Search for the cell housing the specified text and yield its [X, Y] center coordinate. 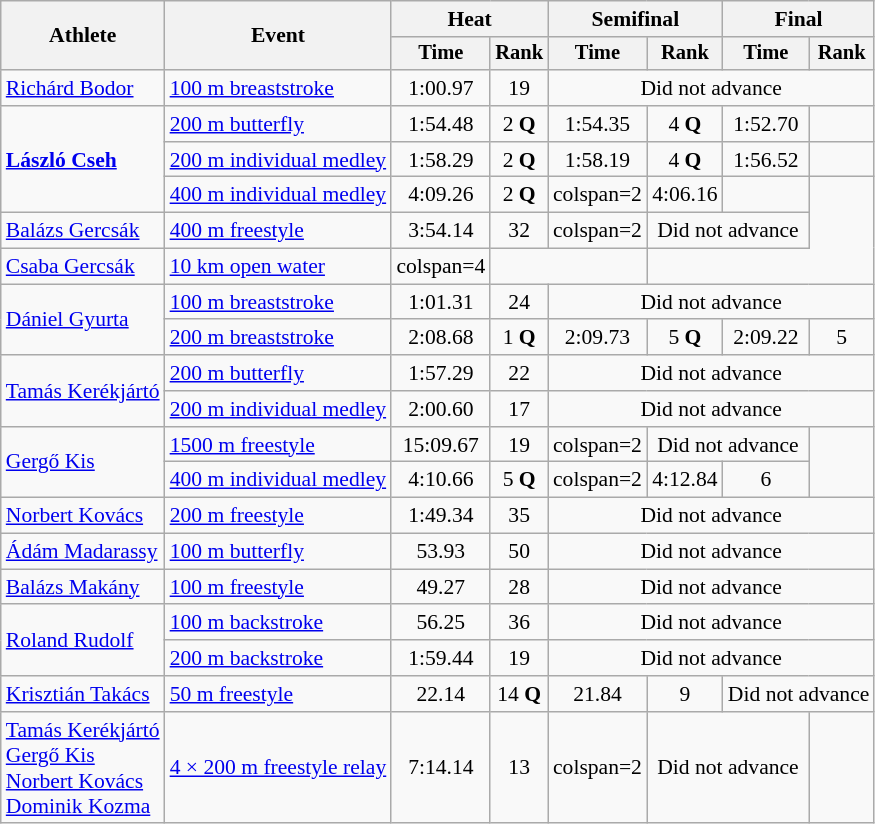
László Cseh [83, 160]
Balázs Makány [83, 587]
14 Q [519, 694]
13 [519, 768]
2:08.68 [440, 338]
10 km open water [278, 267]
6 [766, 480]
1:58.19 [598, 160]
Krisztián Takács [83, 694]
4:10.66 [440, 480]
4:06.16 [685, 195]
4:09.26 [440, 195]
Event [278, 36]
400 m freestyle [278, 231]
colspan=4 [440, 267]
Athlete [83, 36]
Dániel Gyurta [83, 320]
Norbert Kovács [83, 516]
Final [799, 19]
4:12.84 [685, 480]
5 [842, 338]
49.27 [440, 587]
1:01.31 [440, 302]
100 m backstroke [278, 623]
56.25 [440, 623]
Csaba Gercsák [83, 267]
1:59.44 [440, 658]
200 m backstroke [278, 658]
22.14 [440, 694]
200 m freestyle [278, 516]
1:49.34 [440, 516]
2:00.60 [440, 409]
50 m freestyle [278, 694]
24 [519, 302]
50 [519, 552]
Balázs Gercsák [83, 231]
100 m freestyle [278, 587]
21.84 [598, 694]
Roland Rudolf [83, 640]
7:14.14 [440, 768]
Richárd Bodor [83, 88]
100 m butterfly [278, 552]
Tamás Kerékjártó [83, 390]
1:00.97 [440, 88]
1:54.35 [598, 124]
4 × 200 m freestyle relay [278, 768]
1 Q [519, 338]
2:09.73 [598, 338]
3:54.14 [440, 231]
1:58.29 [440, 160]
36 [519, 623]
Gergő Kis [83, 462]
1:54.48 [440, 124]
Semifinal [636, 19]
53.93 [440, 552]
1500 m freestyle [278, 445]
1:57.29 [440, 373]
Heat [470, 19]
9 [685, 694]
Ádám Madarassy [83, 552]
200 m breaststroke [278, 338]
35 [519, 516]
28 [519, 587]
17 [519, 409]
1:56.52 [766, 160]
Tamás KerékjártóGergő KisNorbert KovácsDominik Kozma [83, 768]
32 [519, 231]
22 [519, 373]
2:09.22 [766, 338]
15:09.67 [440, 445]
1:52.70 [766, 124]
